Pinpoint the cell where the given text exists, returning its (x, y) midpoint coordinate. 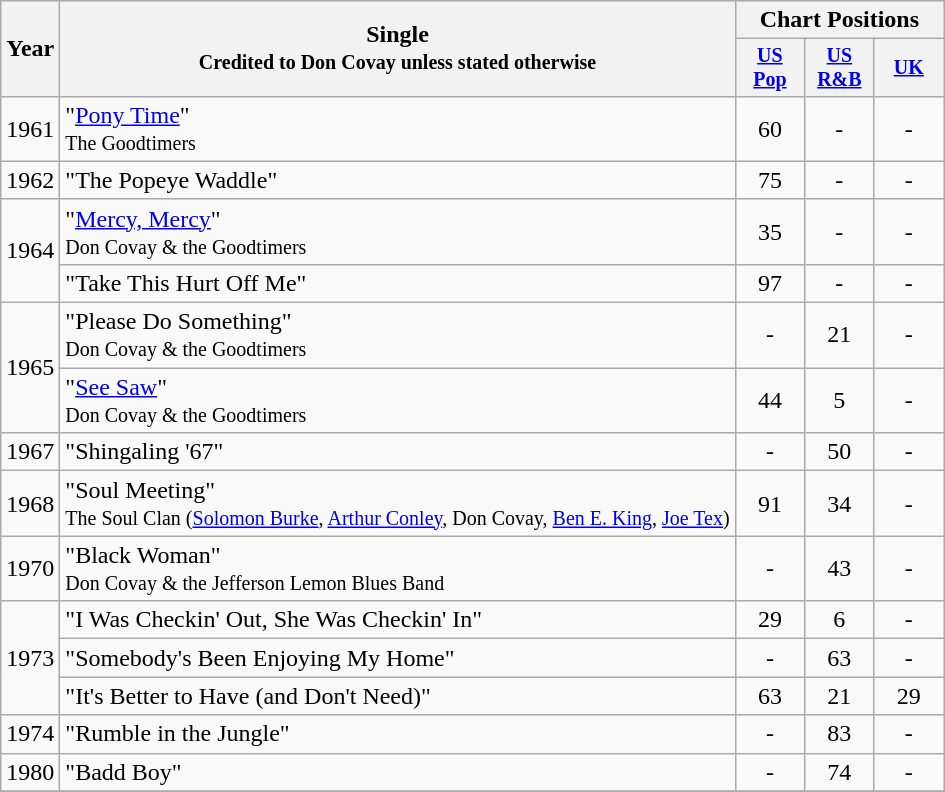
"I Was Checkin' Out, She Was Checkin' In" (398, 620)
1965 (30, 368)
1964 (30, 250)
Chart Positions (839, 20)
SingleCredited to Don Covay unless stated otherwise (398, 49)
"Take This Hurt Off Me" (398, 283)
60 (770, 128)
6 (840, 620)
1974 (30, 734)
34 (840, 504)
UK (908, 68)
"Mercy, Mercy"Don Covay & the Goodtimers (398, 232)
"See Saw"Don Covay & the Goodtimers (398, 400)
USR&B (840, 68)
1980 (30, 772)
"Pony Time"The Goodtimers (398, 128)
"Somebody's Been Enjoying My Home" (398, 658)
US Pop (770, 68)
83 (840, 734)
5 (840, 400)
"Please Do Something"Don Covay & the Goodtimers (398, 336)
1973 (30, 658)
50 (840, 452)
"Shingaling '67" (398, 452)
74 (840, 772)
"The Popeye Waddle" (398, 180)
Year (30, 49)
"It's Better to Have (and Don't Need)" (398, 696)
"Black Woman"Don Covay & the Jefferson Lemon Blues Band (398, 568)
1961 (30, 128)
35 (770, 232)
"Badd Boy" (398, 772)
"Soul Meeting"The Soul Clan (Solomon Burke, Arthur Conley, Don Covay, Ben E. King, Joe Tex) (398, 504)
1967 (30, 452)
"Rumble in the Jungle" (398, 734)
44 (770, 400)
1962 (30, 180)
75 (770, 180)
91 (770, 504)
97 (770, 283)
43 (840, 568)
1968 (30, 504)
1970 (30, 568)
